Detect which cell encompasses the target text, then output its [x, y] center coordinate. 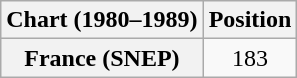
Chart (1980–1989) [102, 20]
France (SNEP) [102, 58]
Position [250, 20]
183 [250, 58]
